Detect which cell encompasses the target text, then output its [X, Y] center coordinate. 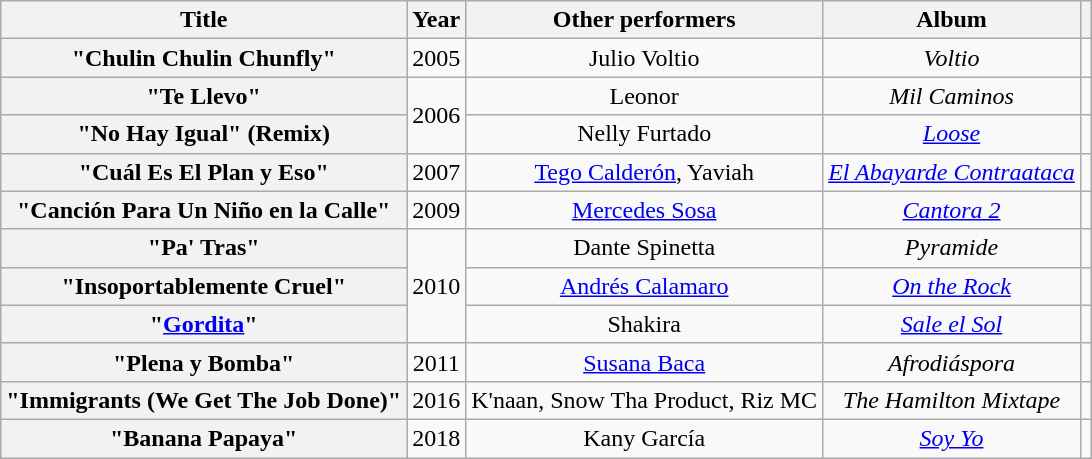
Voltio [952, 58]
Cantora 2 [952, 210]
2011 [436, 362]
2006 [436, 115]
Andrés Calamaro [644, 286]
Soy Yo [952, 438]
Leonor [644, 96]
"Gordita" [204, 324]
Afrodiáspora [952, 362]
El Abayarde Contraataca [952, 172]
Year [436, 20]
On the Rock [952, 286]
Other performers [644, 20]
Susana Baca [644, 362]
Sale el Sol [952, 324]
Julio Voltio [644, 58]
Mercedes Sosa [644, 210]
"Immigrants (We Get The Job Done)" [204, 400]
K'naan, Snow Tha Product, Riz MC [644, 400]
Shakira [644, 324]
The Hamilton Mixtape [952, 400]
Loose [952, 134]
"Te Llevo" [204, 96]
2018 [436, 438]
"Plena y Bomba" [204, 362]
"Chulin Chulin Chunfly" [204, 58]
Nelly Furtado [644, 134]
Kany García [644, 438]
Title [204, 20]
"Insoportablemente Cruel" [204, 286]
Pyramide [952, 248]
2010 [436, 286]
2016 [436, 400]
Mil Caminos [952, 96]
"Pa' Tras" [204, 248]
2007 [436, 172]
Tego Calderón, Yaviah [644, 172]
2009 [436, 210]
2005 [436, 58]
Album [952, 20]
"No Hay Igual" (Remix) [204, 134]
Dante Spinetta [644, 248]
"Cuál Es El Plan y Eso" [204, 172]
"Canción Para Un Niño en la Calle" [204, 210]
"Banana Papaya" [204, 438]
